Pinpoint the cell where the given text exists, returning its [X, Y] midpoint coordinate. 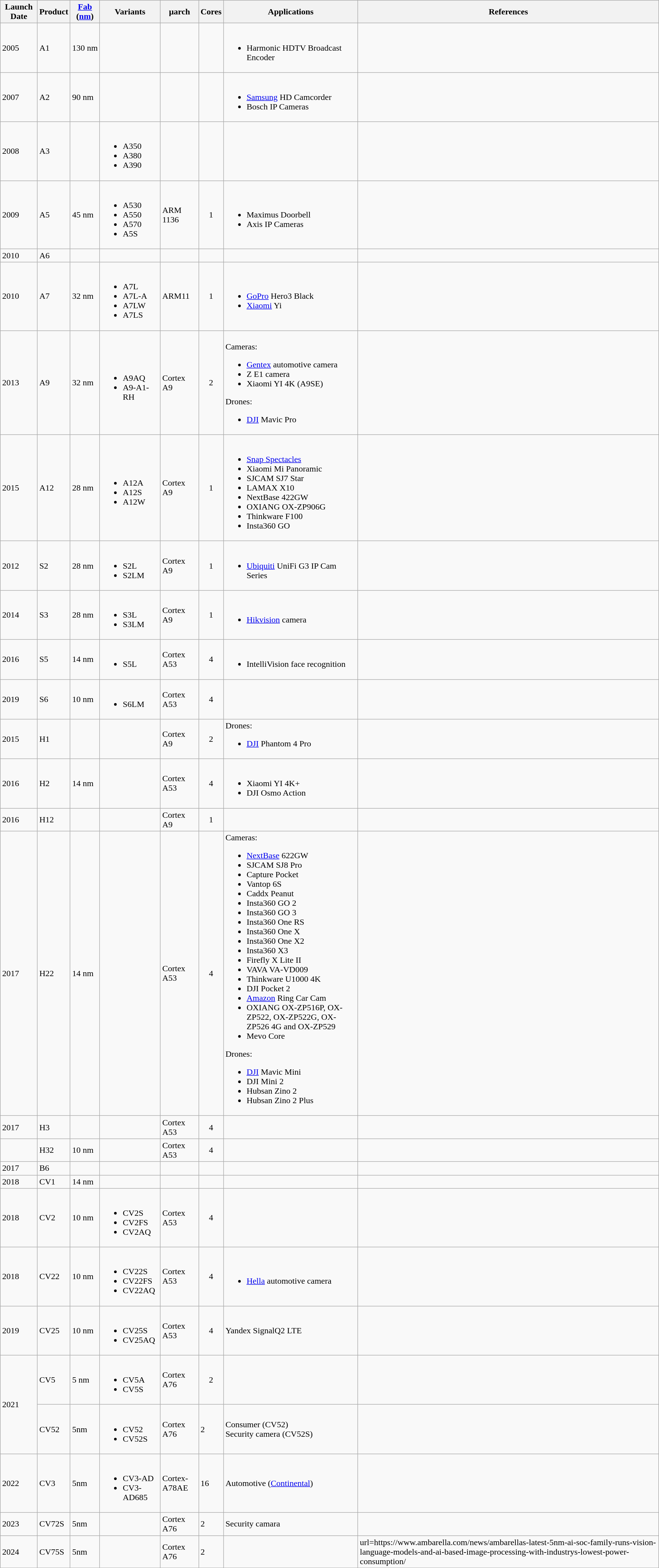
2009 [19, 215]
Cores [211, 12]
90 nm [85, 97]
A2 [54, 97]
2007 [19, 97]
A530A550A570A5S [130, 215]
CV2SCV2FSCV2AQ [130, 1218]
CV5ACV5S [130, 1380]
2021 [19, 1404]
Security camara [291, 1524]
Product [54, 12]
Automotive (Continental) [291, 1483]
S5 [54, 659]
Yandex SignalQ2 LTE [291, 1330]
H2 [54, 784]
45 nm [85, 215]
A6 [54, 255]
Harmonic HDTV Broadcast Encoder [291, 48]
CV25 [54, 1330]
CV22SCV22FSCV22AQ [130, 1277]
H3 [54, 1127]
CV5 [54, 1380]
H32 [54, 1150]
Applications [291, 12]
CV75S [54, 1552]
H12 [54, 820]
2023 [19, 1524]
A3 [54, 151]
S2LS2LM [130, 565]
S2 [54, 565]
16 [211, 1483]
ARM 1136 [180, 215]
CV2 [54, 1218]
5 nm [85, 1380]
A7 [54, 296]
2013 [19, 382]
A12 [54, 488]
CV72S [54, 1524]
A1 [54, 48]
CV3-ADCV3-AD685 [130, 1483]
S3 [54, 615]
Xiaomi YI 4K+DJI Osmo Action [291, 784]
CV52 [54, 1429]
Ubiquiti UniFi G3 IP Cam Series [291, 565]
Cortex-A78AE [180, 1483]
2014 [19, 615]
2024 [19, 1552]
A12AA12SA12W [130, 488]
2012 [19, 565]
B6 [54, 1168]
A7LA7L-AA7LWA7LS [130, 296]
130 nm [85, 48]
2022 [19, 1483]
Maximus DoorbellAxis IP Cameras [291, 215]
Fab(nm) [85, 12]
S6 [54, 699]
A9AQA9-A1-RH [130, 382]
Cameras:Gentex automotive cameraZ E1 cameraXiaomi YI 4K (A9SE)Drones:DJI Mavic Pro [291, 382]
IntelliVision face recognition [291, 659]
CV25SCV25AQ [130, 1330]
Variants [130, 12]
References [508, 12]
Drones:DJI Phantom 4 Pro [291, 739]
S5L [130, 659]
CV22 [54, 1277]
H22 [54, 973]
Hella automotive camera [291, 1277]
2008 [19, 151]
2005 [19, 48]
CV3 [54, 1483]
S6LM [130, 699]
ARM11 [180, 296]
A350A380A390 [130, 151]
Samsung HD CamcorderBosch IP Cameras [291, 97]
Launch Date [19, 12]
A5 [54, 215]
GoPro Hero3 BlackXiaomi Yi [291, 296]
Hikvision camera [291, 615]
S3LS3LM [130, 615]
A9 [54, 382]
Snap SpectaclesXiaomi Mi PanoramicSJCAM SJ7 StarLAMAX X10NextBase 422GWOXIANG OX-ZP906GThinkware F100Insta360 GO [291, 488]
μarch [180, 12]
CV52CV52S [130, 1429]
CV1 [54, 1182]
H1 [54, 739]
Consumer (CV52)Security camera (CV52S) [291, 1429]
